Find where the given text appears and provide that cell's center as (x, y) coordinate. 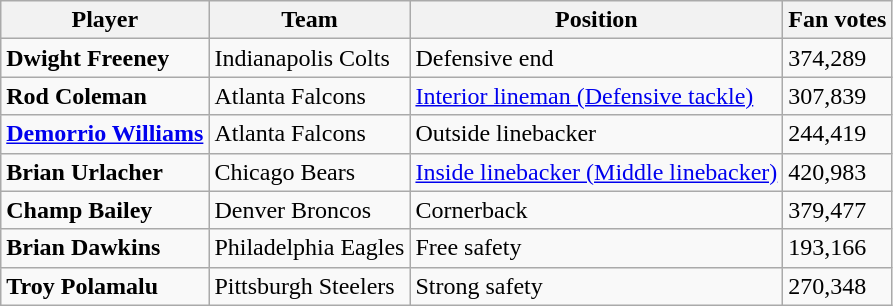
Indianapolis Colts (310, 58)
Position (596, 20)
Demorrio Williams (105, 134)
Strong safety (596, 286)
270,348 (838, 286)
Brian Urlacher (105, 172)
Pittsburgh Steelers (310, 286)
Defensive end (596, 58)
Cornerback (596, 210)
Player (105, 20)
Denver Broncos (310, 210)
Rod Coleman (105, 96)
Team (310, 20)
420,983 (838, 172)
307,839 (838, 96)
Chicago Bears (310, 172)
Free safety (596, 248)
Fan votes (838, 20)
Brian Dawkins (105, 248)
Inside linebacker (Middle linebacker) (596, 172)
379,477 (838, 210)
Champ Bailey (105, 210)
Interior lineman (Defensive tackle) (596, 96)
Troy Polamalu (105, 286)
Dwight Freeney (105, 58)
244,419 (838, 134)
193,166 (838, 248)
Outside linebacker (596, 134)
Philadelphia Eagles (310, 248)
374,289 (838, 58)
